Pinpoint the cell where the given text exists, returning its [x, y] midpoint coordinate. 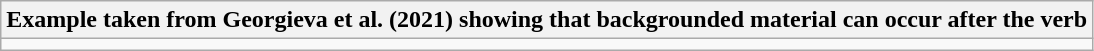
Example taken from Georgieva et al. (2021) showing that backgrounded material can occur after the verb [547, 20]
